Extract the (x, y) coordinate from the center of the cell holding the provided text.  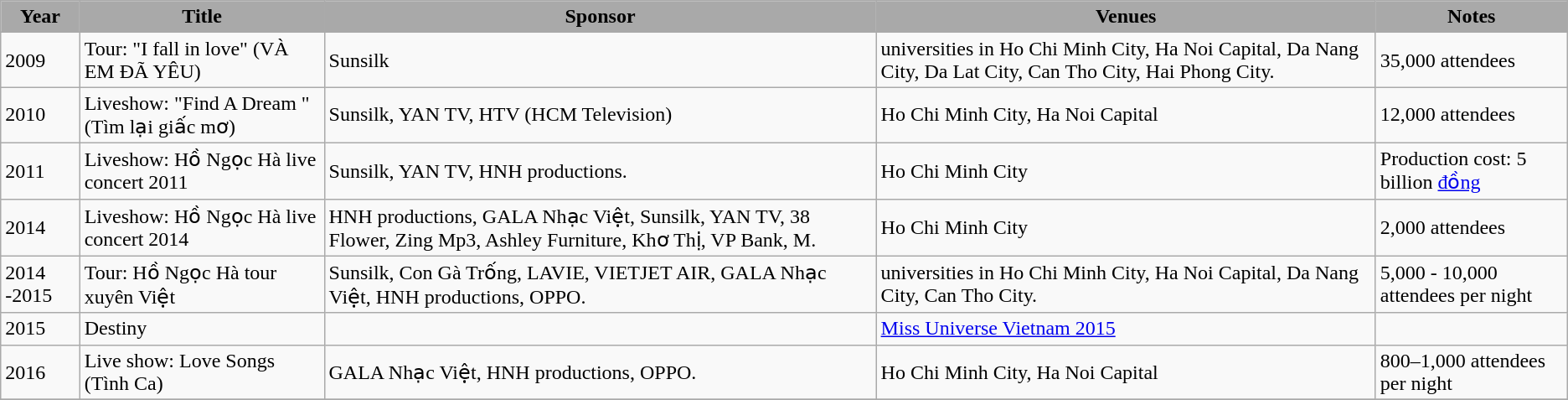
5,000 - 10,000 attendees per night (1471, 284)
Live show: Love Songs (Tình Ca) (202, 372)
2,000 attendees (1471, 227)
Destiny (202, 329)
Title (202, 17)
2009 (40, 60)
Sunsilk, YAN TV, HNH productions. (600, 171)
HNH productions, GALA Nhạc Việt, Sunsilk, YAN TV, 38 Flower, Zing Mp3, Ashley Furniture, Khơ Thị, VP Bank, M. (600, 227)
Sunsilk (600, 60)
universities in Ho Chi Minh City, Ha Noi Capital, Da Nang City, Can Tho City. (1126, 284)
Liveshow: Hồ Ngọc Hà live concert 2011 (202, 171)
2014 (40, 227)
2011 (40, 171)
Production cost: 5 billion đồng (1471, 171)
2014 -2015 (40, 284)
Liveshow: Hồ Ngọc Hà live concert 2014 (202, 227)
Sponsor (600, 17)
Year (40, 17)
800–1,000 attendees per night (1471, 372)
Tour: Hồ Ngọc Hà tour xuyên Việt (202, 284)
GALA Nhạc Việt, HNH productions, OPPO. (600, 372)
Sunsilk, YAN TV, HTV (HCM Television) (600, 116)
Sunsilk, Con Gà Trống, LAVIE, VIETJET AIR, GALA Nhạc Việt, HNH productions, OPPO. (600, 284)
2015 (40, 329)
Tour: "I fall in love" (VÀ EM ĐÃ YÊU) (202, 60)
35,000 attendees (1471, 60)
2010 (40, 116)
Venues (1126, 17)
Notes (1471, 17)
universities in Ho Chi Minh City, Ha Noi Capital, Da Nang City, Da Lat City, Can Tho City, Hai Phong City. (1126, 60)
2016 (40, 372)
Miss Universe Vietnam 2015 (1126, 329)
Liveshow: "Find A Dream " (Tìm lại giấc mơ) (202, 116)
12,000 attendees (1471, 116)
